Find where the given text appears and provide that cell's center as (X, Y) coordinate. 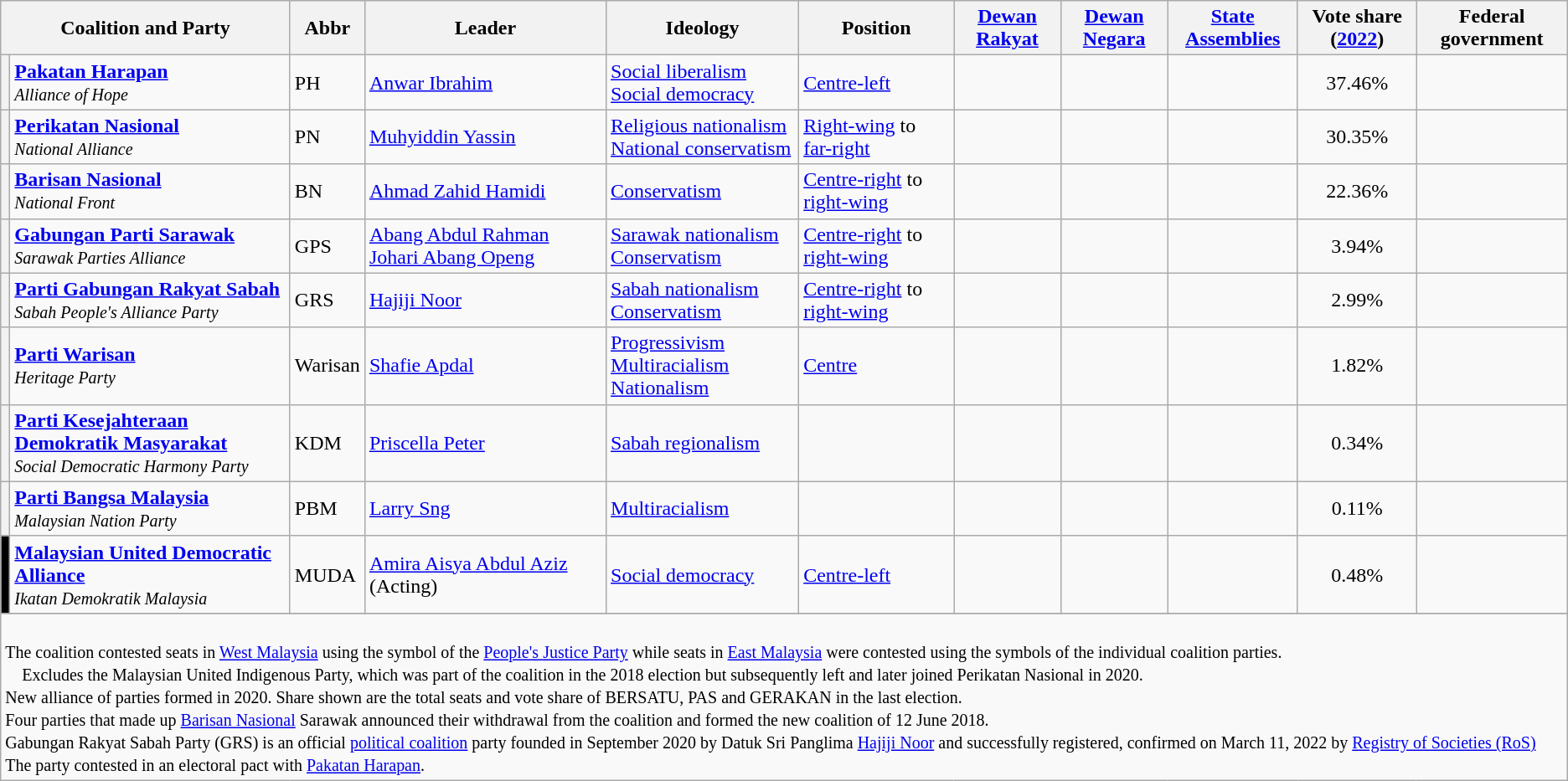
0.34% (1357, 443)
Federal government (1492, 28)
Religious nationalismNational conservatism (703, 137)
37.46% (1357, 82)
Multiracialism (703, 509)
Parti Gabungan Rakyat SabahSabah People's Alliance Party (150, 300)
Pakatan Harapan Alliance of Hope (150, 82)
Abang Abdul Rahman Johari Abang Openg (485, 246)
PH (327, 82)
Shafie Apdal (485, 366)
Amira Aisya Abdul Aziz (Acting) (485, 574)
Vote share (2022) (1357, 28)
Social liberalismSocial democracy (703, 82)
Gabungan Parti SarawakSarawak Parties Alliance (150, 246)
Larry Sng (485, 509)
Ahmad Zahid Hamidi (485, 191)
Barisan Nasional National Front (150, 191)
GRS (327, 300)
PBM (327, 509)
2.99% (1357, 300)
Malaysian United Democratic Alliance Ikatan Demokratik Malaysia (150, 574)
30.35% (1357, 137)
KDM (327, 443)
3.94% (1357, 246)
BN (327, 191)
1.82% (1357, 366)
Parti Kesejahteraan Demokratik MasyarakatSocial Democratic Harmony Party (150, 443)
Dewan Negara (1114, 28)
Position (876, 28)
Sabah nationalismConservatism (703, 300)
Leader (485, 28)
Dewan Rakyat (1008, 28)
Abbr (327, 28)
Hajiji Noor (485, 300)
22.36% (1357, 191)
PN (327, 137)
Parti WarisanHeritage Party (150, 366)
Anwar Ibrahim (485, 82)
Social democracy (703, 574)
Conservatism (703, 191)
Centre (876, 366)
Sarawak nationalismConservatism (703, 246)
Right-wing to far-right (876, 137)
Perikatan Nasional National Alliance (150, 137)
Muhyiddin Yassin (485, 137)
Sabah regionalism (703, 443)
Ideology (703, 28)
State Assemblies (1233, 28)
MUDA (327, 574)
Warisan (327, 366)
GPS (327, 246)
0.48% (1357, 574)
0.11% (1357, 509)
Coalition and Party (146, 28)
Parti Bangsa Malaysia Malaysian Nation Party (150, 509)
Priscella Peter (485, 443)
Progressivism MultiracialismNationalism (703, 366)
